For the text-containing cell, return its midpoint in (X, Y) coordinate format. 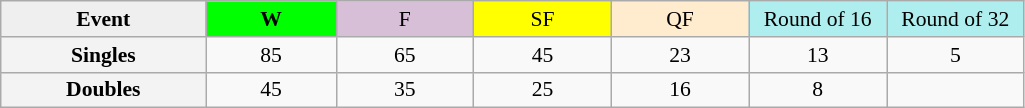
35 (405, 90)
16 (680, 90)
25 (543, 90)
Singles (104, 55)
23 (680, 55)
5 (955, 55)
65 (405, 55)
Round of 32 (955, 19)
W (271, 19)
Round of 16 (818, 19)
F (405, 19)
8 (818, 90)
SF (543, 19)
Event (104, 19)
Doubles (104, 90)
QF (680, 19)
85 (271, 55)
13 (818, 55)
